For the text-containing cell, return its midpoint in [x, y] coordinate format. 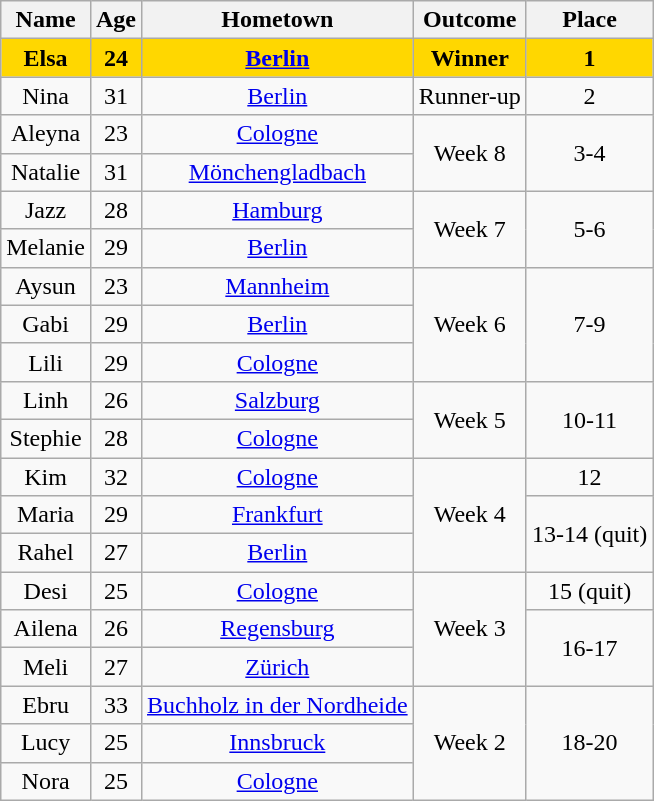
Melanie [46, 248]
Week 7 [470, 229]
Week 6 [470, 324]
32 [116, 477]
Hamburg [277, 210]
Salzburg [277, 400]
Innsbruck [277, 743]
Linh [46, 400]
Aysun [46, 286]
Week 2 [470, 743]
Maria [46, 515]
Age [116, 20]
Natalie [46, 172]
Meli [46, 667]
Mönchengladbach [277, 172]
Frankfurt [277, 515]
Runner-up [470, 96]
Desi [46, 591]
Lili [46, 362]
Nina [46, 96]
3-4 [589, 153]
Ailena [46, 629]
Winner [470, 58]
Rahel [46, 553]
Lucy [46, 743]
5-6 [589, 229]
Zürich [277, 667]
24 [116, 58]
Jazz [46, 210]
Place [589, 20]
Elsa [46, 58]
7-9 [589, 324]
Hometown [277, 20]
Week 8 [470, 153]
Nora [46, 781]
16-17 [589, 648]
Week 5 [470, 419]
1 [589, 58]
Ebru [46, 705]
13-14 (quit) [589, 534]
Kim [46, 477]
18-20 [589, 743]
15 (quit) [589, 591]
12 [589, 477]
Gabi [46, 324]
Week 3 [470, 629]
Week 4 [470, 515]
Name [46, 20]
Outcome [470, 20]
33 [116, 705]
10-11 [589, 419]
Mannheim [277, 286]
Aleyna [46, 134]
2 [589, 96]
Buchholz in der Nordheide [277, 705]
Regensburg [277, 629]
Stephie [46, 438]
